Identify which cell holds the provided text, then report its (x, y) central coordinate. 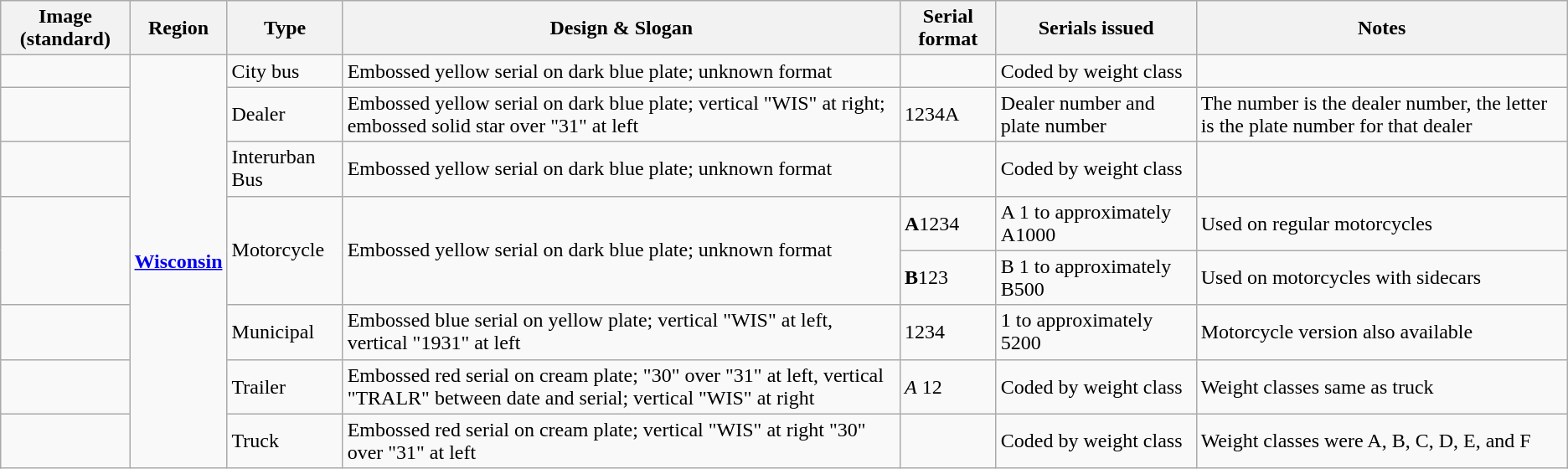
Motorcycle (285, 250)
1 to approximately 5200 (1096, 332)
Design & Slogan (622, 28)
1234A (948, 114)
Interurban Bus (285, 169)
Region (178, 28)
B123 (948, 278)
City bus (285, 71)
Embossed red serial on cream plate; "30" over "31" at left, vertical "TRALR" between date and serial; vertical "WIS" at right (622, 387)
B 1 to approximately B500 (1096, 278)
Serial format (948, 28)
Used on regular motorcycles (1382, 223)
Weight classes same as truck (1382, 387)
Embossed blue serial on yellow plate; vertical "WIS" at left, vertical "1931" at left (622, 332)
Dealer number and plate number (1096, 114)
Embossed yellow serial on dark blue plate; vertical "WIS" at right; embossed solid star over "31" at left (622, 114)
1234 (948, 332)
Dealer (285, 114)
Serials issued (1096, 28)
Embossed red serial on cream plate; vertical "WIS" at right "30" over "31" at left (622, 441)
The number is the dealer number, the letter is the plate number for that dealer (1382, 114)
Type (285, 28)
A 1 to approximately A1000 (1096, 223)
A1234 (948, 223)
A 12 (948, 387)
Image (standard) (65, 28)
Motorcycle version also available (1382, 332)
Used on motorcycles with sidecars (1382, 278)
Notes (1382, 28)
Weight classes were A, B, C, D, E, and F (1382, 441)
Municipal (285, 332)
Truck (285, 441)
Trailer (285, 387)
Wisconsin (178, 262)
